Search for the cell housing the specified text and yield its (X, Y) center coordinate. 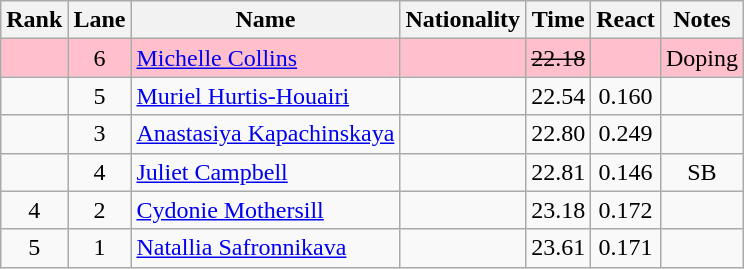
1 (100, 248)
0.146 (626, 172)
0.249 (626, 134)
SB (702, 172)
3 (100, 134)
Michelle Collins (266, 58)
0.171 (626, 248)
Muriel Hurtis-Houairi (266, 96)
0.160 (626, 96)
Doping (702, 58)
23.61 (558, 248)
22.18 (558, 58)
Juliet Campbell (266, 172)
Time (558, 20)
22.54 (558, 96)
23.18 (558, 210)
Anastasiya Kapachinskaya (266, 134)
Natallia Safronnikava (266, 248)
Nationality (463, 20)
Rank (34, 20)
22.80 (558, 134)
Notes (702, 20)
6 (100, 58)
22.81 (558, 172)
2 (100, 210)
React (626, 20)
0.172 (626, 210)
Lane (100, 20)
Cydonie Mothersill (266, 210)
Name (266, 20)
